Locate the cell with the specified text and output its (x, y) center coordinate. 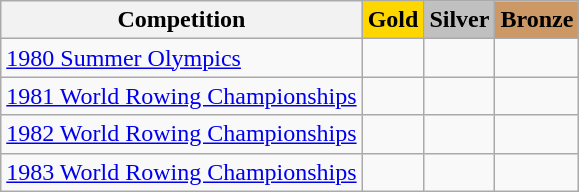
Silver (460, 20)
1980 Summer Olympics (182, 58)
1982 World Rowing Championships (182, 134)
Competition (182, 20)
Bronze (537, 20)
Gold (393, 20)
1983 World Rowing Championships (182, 172)
1981 World Rowing Championships (182, 96)
